Scan for the cell matching the given text and deliver its (X, Y) coordinate at center. 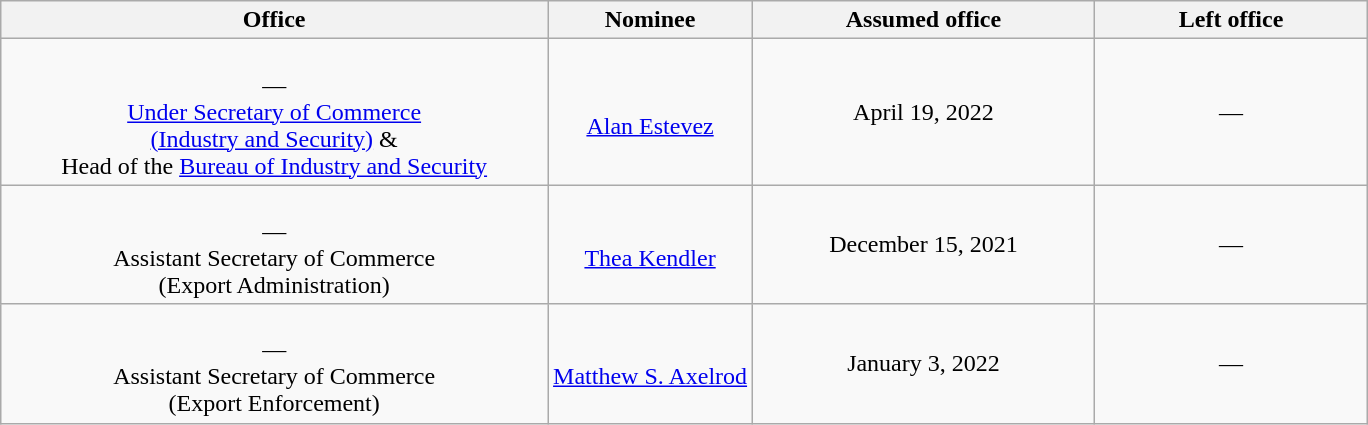
Thea Kendler (650, 244)
Assumed office (924, 20)
April 19, 2022 (924, 112)
Left office (1230, 20)
January 3, 2022 (924, 364)
Matthew S. Axelrod (650, 364)
—Assistant Secretary of Commerce(Export Administration) (274, 244)
—Assistant Secretary of Commerce(Export Enforcement) (274, 364)
Alan Estevez (650, 112)
December 15, 2021 (924, 244)
Office (274, 20)
—Under Secretary of Commerce(Industry and Security) &Head of the Bureau of Industry and Security (274, 112)
Nominee (650, 20)
